Capture the cell that displays the provided text and extract its (X, Y) central coordinate. 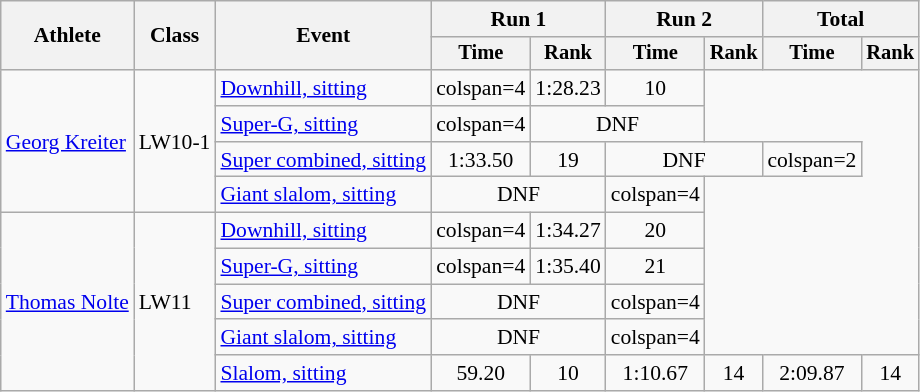
Georg Kreiter (68, 141)
1:10.67 (656, 373)
LW10-1 (175, 141)
Slalom, sitting (323, 373)
2:09.87 (812, 373)
1:28.23 (568, 88)
20 (656, 231)
Total (840, 19)
Run 1 (518, 19)
1:35.40 (568, 267)
LW11 (175, 302)
Athlete (68, 36)
Class (175, 36)
19 (568, 160)
59.20 (480, 373)
colspan=2 (812, 160)
Thomas Nolte (68, 302)
1:34.27 (568, 231)
Event (323, 36)
1:33.50 (480, 160)
21 (656, 267)
Run 2 (684, 19)
